Capture the cell that displays the provided text and extract its [X, Y] central coordinate. 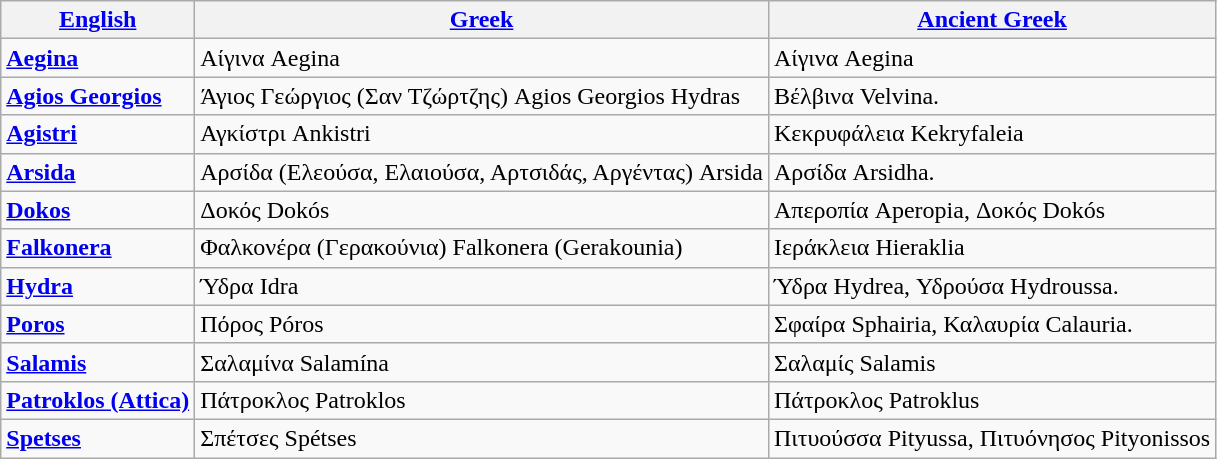
Spetses [98, 438]
Agios Georgios [98, 96]
Σαλαμίνα Salamína [482, 362]
Falkonera [98, 248]
Δοκός Dokós [482, 210]
Πάτροκλος Patroklus [992, 400]
Σπέτσες Spétses [482, 438]
Arsida [98, 172]
Hydra [98, 286]
Πόρος Póros [482, 324]
Πάτροκλος Patroklos [482, 400]
Greek [482, 20]
Φαλκονέρα (Γερακούνια) Falkonera (Gerakounia) [482, 248]
Πιτυούσσα Pityussa, Πιτυόνησος Pityonissos [992, 438]
Αγκίστρι Ankistri [482, 134]
Αρσίδα (Ελεούσα, Ελαιούσα, Αρτσιδάς, Αργέντας) Arsida [482, 172]
Ύδρα Idra [482, 286]
Poros [98, 324]
Βέλβινα Velvina. [992, 96]
Σαλαμίς Salamis [992, 362]
Σφαίρα Sphairia, Καλαυρία Calauria. [992, 324]
Κεκρυφάλεια Kekryfaleia [992, 134]
Salamis [98, 362]
Patroklos (Attica) [98, 400]
Ιεράκλεια Hieraklia [992, 248]
Aegina [98, 58]
English [98, 20]
Ancient Greek [992, 20]
Dokos [98, 210]
Αρσίδα Arsidha. [992, 172]
Ύδρα Hydrea, Υδρούσα Hydroussa. [992, 286]
Άγιος Γεώργιος (Σαν Τζώρτζης) Agios Georgios Hydras [482, 96]
Απεροπία Aperopia, Δοκός Dokós [992, 210]
Agistri [98, 134]
